Detect which cell encompasses the target text, then output its [x, y] center coordinate. 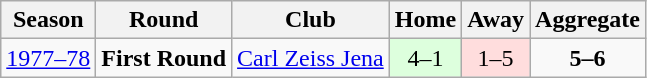
Carl Zeiss Jena [311, 58]
4–1 [425, 58]
First Round [164, 58]
Round [164, 20]
Home [425, 20]
Aggregate [588, 20]
5–6 [588, 58]
1977–78 [48, 58]
Club [311, 20]
Season [48, 20]
Away [496, 20]
1–5 [496, 58]
